Detect which cell encompasses the target text, then output its [X, Y] center coordinate. 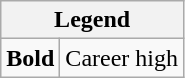
Legend [92, 20]
Bold [30, 58]
Career high [122, 58]
